Output the [X, Y] coordinate of the center of the cell containing the given text.  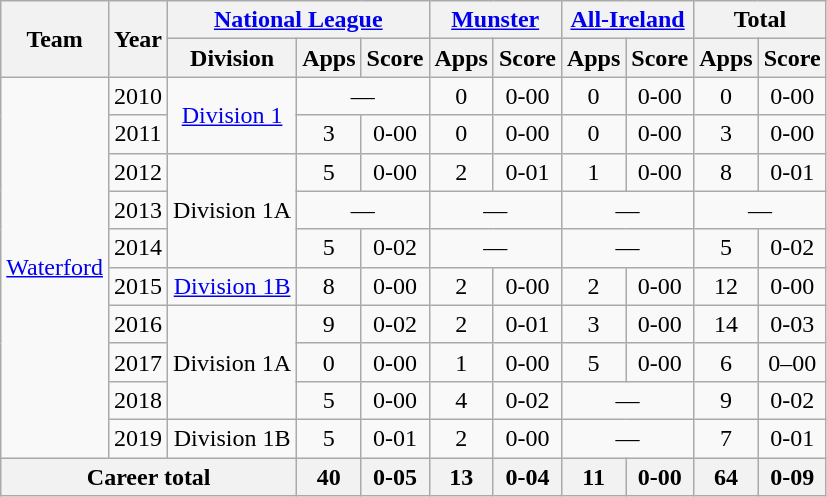
Division [232, 58]
7 [726, 438]
0–00 [792, 362]
Munster [495, 20]
0-04 [527, 477]
2015 [138, 286]
2016 [138, 324]
Division 1 [232, 115]
0-03 [792, 324]
Year [138, 39]
2018 [138, 400]
2013 [138, 210]
2014 [138, 248]
14 [726, 324]
13 [461, 477]
Waterford [55, 268]
0-09 [792, 477]
4 [461, 400]
40 [329, 477]
0-05 [395, 477]
2012 [138, 172]
2011 [138, 134]
11 [593, 477]
National League [298, 20]
2010 [138, 96]
Career total [149, 477]
64 [726, 477]
Total [760, 20]
Team [55, 39]
2019 [138, 438]
All-Ireland [627, 20]
6 [726, 362]
2017 [138, 362]
12 [726, 286]
